Provide the [x, y] coordinate of the cell's center where the given text is located.  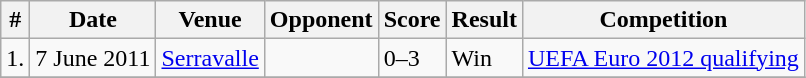
Venue [210, 20]
Win [484, 58]
# [16, 20]
Score [412, 20]
Serravalle [210, 58]
1. [16, 58]
Opponent [321, 20]
Result [484, 20]
Competition [663, 20]
UEFA Euro 2012 qualifying [663, 58]
Date [93, 20]
7 June 2011 [93, 58]
0–3 [412, 58]
